Return [x, y] of the center of cell containing provided text 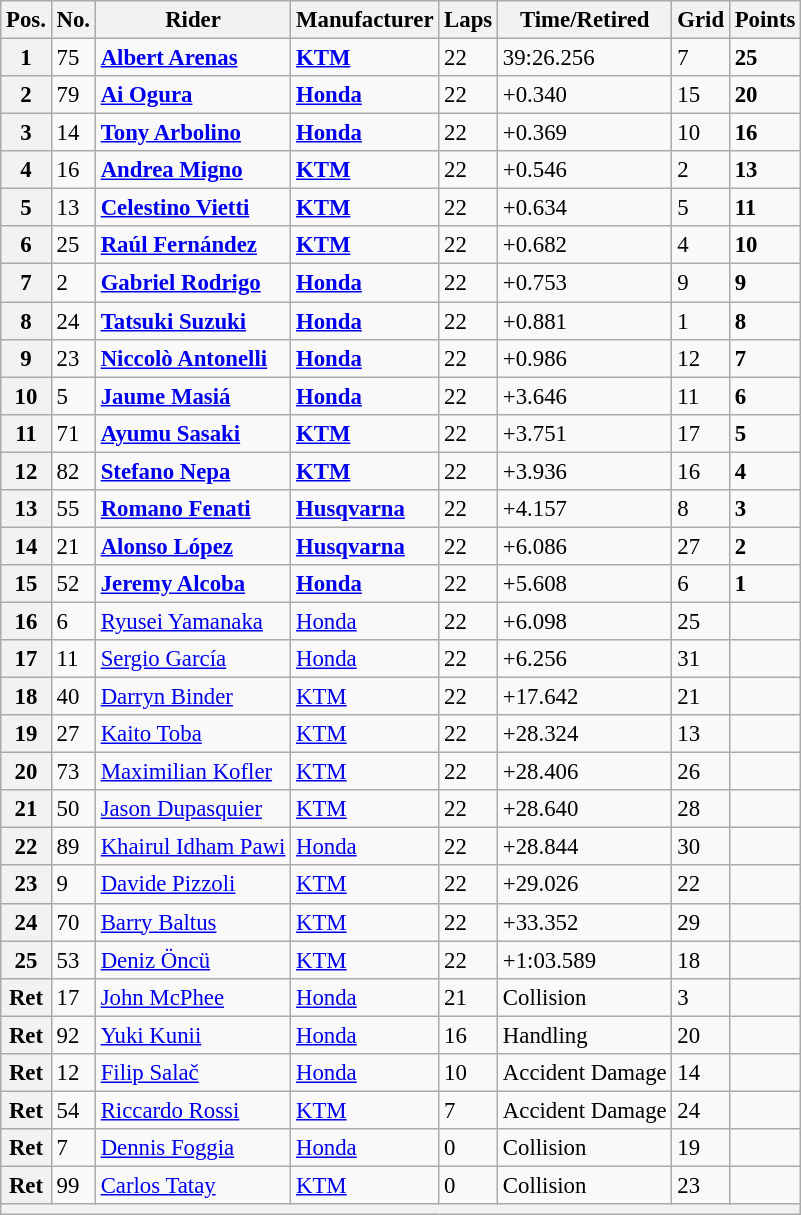
50 [73, 809]
30 [700, 847]
+28.844 [585, 847]
70 [73, 922]
Manufacturer [365, 20]
71 [73, 433]
Tatsuki Suzuki [192, 321]
Stefano Nepa [192, 471]
+0.634 [585, 208]
+0.682 [585, 245]
Jaume Masiá [192, 396]
+0.753 [585, 283]
Alonso López [192, 546]
79 [73, 95]
+0.546 [585, 170]
53 [73, 960]
+5.608 [585, 584]
92 [73, 1035]
Barry Baltus [192, 922]
+3.646 [585, 396]
Points [764, 20]
+6.086 [585, 546]
Ayumu Sasaki [192, 433]
73 [73, 772]
+33.352 [585, 922]
54 [73, 1110]
Deniz Öncü [192, 960]
39:26.256 [585, 58]
Albert Arenas [192, 58]
Ryusei Yamanaka [192, 621]
Kaito Toba [192, 734]
Ai Ogura [192, 95]
Sergio García [192, 659]
No. [73, 20]
Niccolò Antonelli [192, 358]
Yuki Kunii [192, 1035]
+4.157 [585, 509]
+28.324 [585, 734]
Riccardo Rossi [192, 1110]
+0.986 [585, 358]
Davide Pizzoli [192, 885]
John McPhee [192, 997]
89 [73, 847]
+6.098 [585, 621]
Grid [700, 20]
Darryn Binder [192, 697]
+29.026 [585, 885]
55 [73, 509]
Handling [585, 1035]
Maximilian Kofler [192, 772]
+0.340 [585, 95]
28 [700, 809]
Rider [192, 20]
+3.751 [585, 433]
99 [73, 1185]
+6.256 [585, 659]
+0.369 [585, 133]
+0.881 [585, 321]
Jeremy Alcoba [192, 584]
+28.640 [585, 809]
+28.406 [585, 772]
Pos. [26, 20]
Laps [468, 20]
31 [700, 659]
+3.936 [585, 471]
Carlos Tatay [192, 1185]
Jason Dupasquier [192, 809]
29 [700, 922]
75 [73, 58]
Raúl Fernández [192, 245]
+17.642 [585, 697]
Andrea Migno [192, 170]
Filip Salač [192, 1073]
Celestino Vietti [192, 208]
Dennis Foggia [192, 1148]
Khairul Idham Pawi [192, 847]
Time/Retired [585, 20]
82 [73, 471]
Gabriel Rodrigo [192, 283]
40 [73, 697]
52 [73, 584]
Tony Arbolino [192, 133]
Romano Fenati [192, 509]
+1:03.589 [585, 960]
26 [700, 772]
